Scan for the cell matching the given text and deliver its (x, y) coordinate at center. 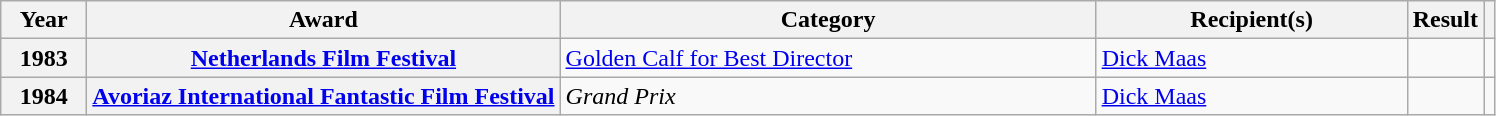
1984 (44, 96)
Grand Prix (828, 96)
Award (324, 20)
Netherlands Film Festival (324, 58)
Category (828, 20)
Golden Calf for Best Director (828, 58)
1983 (44, 58)
Result (1445, 20)
Recipient(s) (1252, 20)
Avoriaz International Fantastic Film Festival (324, 96)
Year (44, 20)
